Locate the cell with the specified text and output its [x, y] center coordinate. 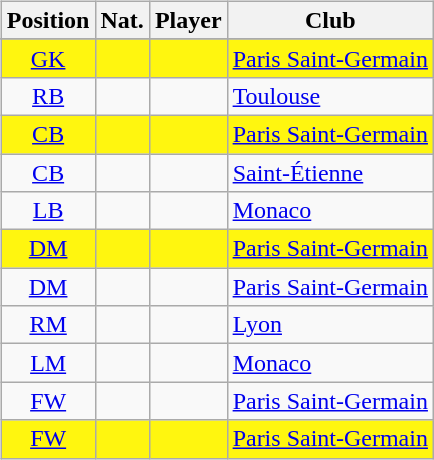
Saint-Étienne [330, 173]
Toulouse [330, 96]
GK [48, 58]
Nat. [122, 20]
Club [330, 20]
Position [48, 20]
RB [48, 96]
RM [48, 325]
Player [188, 20]
LB [48, 211]
LM [48, 363]
Lyon [330, 325]
